Capture the cell that displays the provided text and extract its (X, Y) central coordinate. 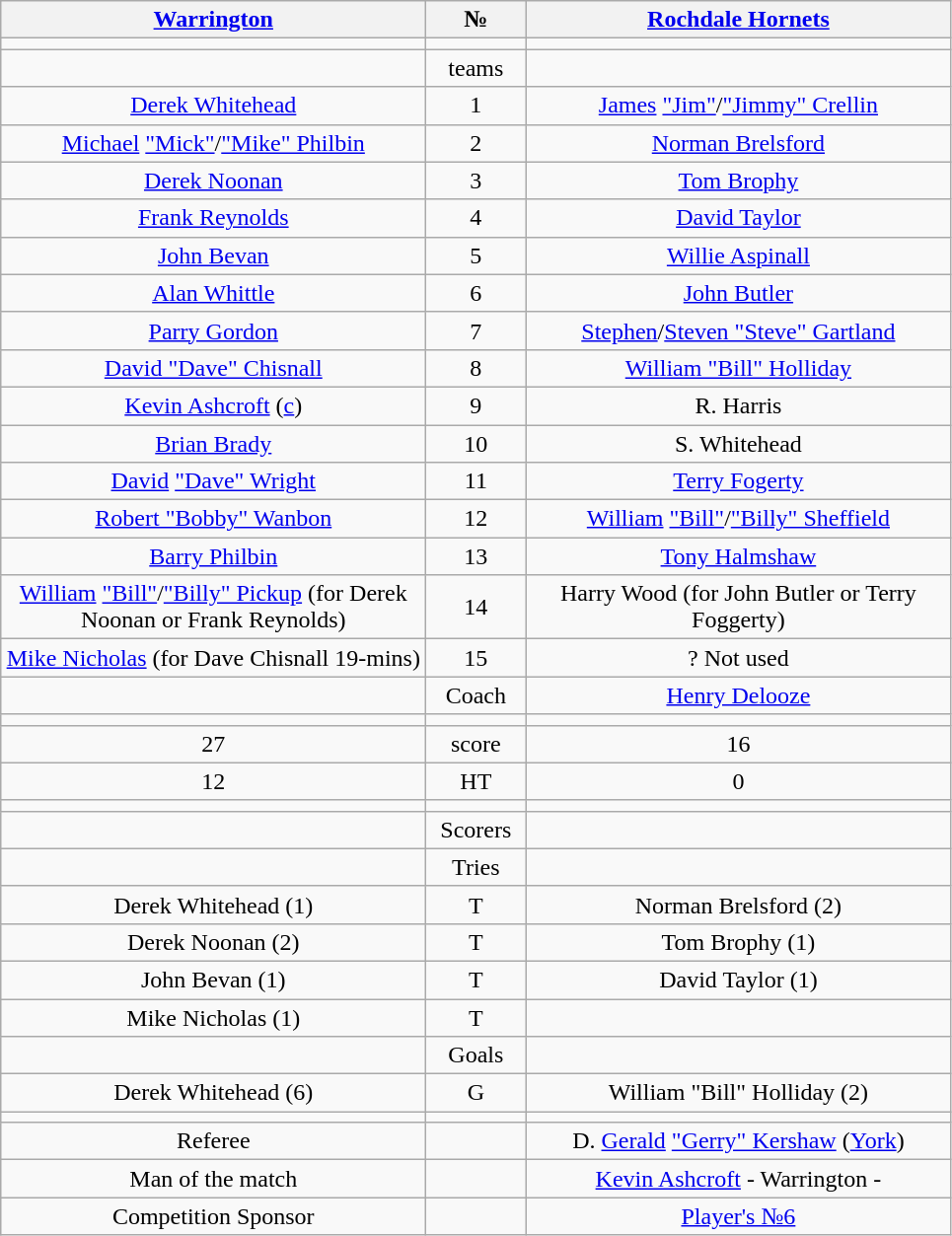
HT (476, 781)
0 (738, 781)
Referee (213, 1141)
Tom Brophy (738, 181)
Frank Reynolds (213, 218)
? Not used (738, 658)
Man of the match (213, 1179)
№ (476, 20)
11 (476, 481)
Tony Halmshaw (738, 556)
10 (476, 443)
score (476, 744)
13 (476, 556)
Norman Brelsford (2) (738, 905)
John Bevan (213, 255)
9 (476, 405)
Robert "Bobby" Wanbon (213, 519)
William "Bill" Holliday (2) (738, 1093)
Harry Wood (for John Butler or Terry Foggerty) (738, 608)
William "Bill" Holliday (738, 368)
Goals (476, 1055)
Parry Gordon (213, 330)
S. Whitehead (738, 443)
Player's №6 (738, 1216)
David Taylor (738, 218)
8 (476, 368)
Barry Philbin (213, 556)
Derek Whitehead (213, 106)
Derek Whitehead (1) (213, 905)
Kevin Ashcroft (c) (213, 405)
William "Bill"/"Billy" Sheffield (738, 519)
15 (476, 658)
3 (476, 181)
James "Jim"/"Jimmy" Crellin (738, 106)
7 (476, 330)
4 (476, 218)
27 (213, 744)
Coach (476, 695)
Derek Noonan (213, 181)
Henry Delooze (738, 695)
1 (476, 106)
Rochdale Hornets (738, 20)
D. Gerald "Gerry" Kershaw (York) (738, 1141)
teams (476, 68)
Competition Sponsor (213, 1216)
6 (476, 293)
Scorers (476, 830)
David "Dave" Wright (213, 481)
Terry Fogerty (738, 481)
William "Bill"/"Billy" Pickup (for Derek Noonan or Frank Reynolds) (213, 608)
David Taylor (1) (738, 980)
Alan Whittle (213, 293)
Brian Brady (213, 443)
Michael "Mick"/"Mike" Philbin (213, 143)
14 (476, 608)
Derek Noonan (2) (213, 942)
2 (476, 143)
Stephen/Steven "Steve" Gartland (738, 330)
David "Dave" Chisnall (213, 368)
John Bevan (1) (213, 980)
16 (738, 744)
Warrington (213, 20)
R. Harris (738, 405)
John Butler (738, 293)
Norman Brelsford (738, 143)
Mike Nicholas (for Dave Chisnall 19-mins) (213, 658)
Derek Whitehead (6) (213, 1093)
Tries (476, 867)
Willie Aspinall (738, 255)
5 (476, 255)
Mike Nicholas (1) (213, 1017)
Tom Brophy (1) (738, 942)
G (476, 1093)
Kevin Ashcroft - Warrington - (738, 1179)
